Scan for the cell matching the given text and deliver its (X, Y) coordinate at center. 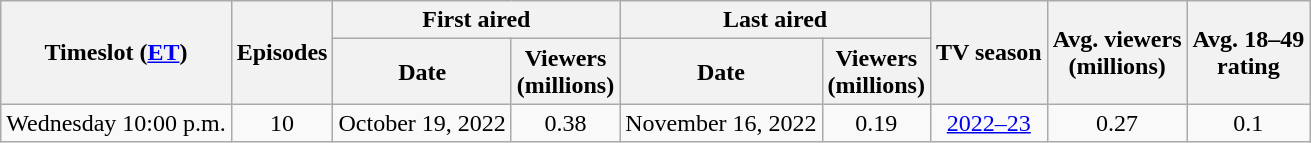
First aired (476, 20)
Timeslot (ET) (116, 52)
10 (282, 123)
TV season (988, 52)
Avg. 18–49rating (1248, 52)
November 16, 2022 (721, 123)
0.38 (565, 123)
Episodes (282, 52)
2022–23 (988, 123)
0.1 (1248, 123)
0.27 (1117, 123)
Wednesday 10:00 p.m. (116, 123)
October 19, 2022 (422, 123)
Avg. viewers(millions) (1117, 52)
0.19 (876, 123)
Last aired (776, 20)
